Scan for the cell matching the given text and deliver its [X, Y] coordinate at center. 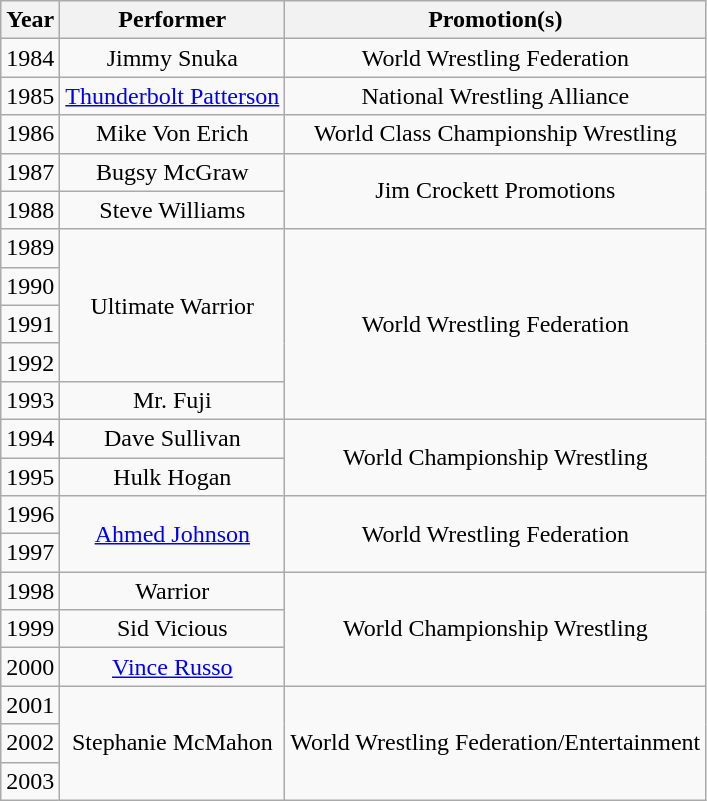
1995 [30, 477]
1993 [30, 400]
Vince Russo [172, 667]
1999 [30, 629]
1989 [30, 248]
1994 [30, 438]
Mr. Fuji [172, 400]
1986 [30, 134]
Ultimate Warrior [172, 305]
Stephanie McMahon [172, 743]
1984 [30, 58]
Bugsy McGraw [172, 172]
Thunderbolt Patterson [172, 96]
Mike Von Erich [172, 134]
Jim Crockett Promotions [496, 191]
Performer [172, 20]
National Wrestling Alliance [496, 96]
World Wrestling Federation/Entertainment [496, 743]
Promotion(s) [496, 20]
2000 [30, 667]
World Class Championship Wrestling [496, 134]
Jimmy Snuka [172, 58]
Dave Sullivan [172, 438]
1997 [30, 553]
1990 [30, 286]
1992 [30, 362]
2001 [30, 705]
Steve Williams [172, 210]
1988 [30, 210]
1985 [30, 96]
Sid Vicious [172, 629]
1991 [30, 324]
Year [30, 20]
1987 [30, 172]
2002 [30, 743]
1998 [30, 591]
Hulk Hogan [172, 477]
Warrior [172, 591]
Ahmed Johnson [172, 534]
1996 [30, 515]
2003 [30, 781]
